Provide the [x, y] coordinate of the cell's center where the given text is located.  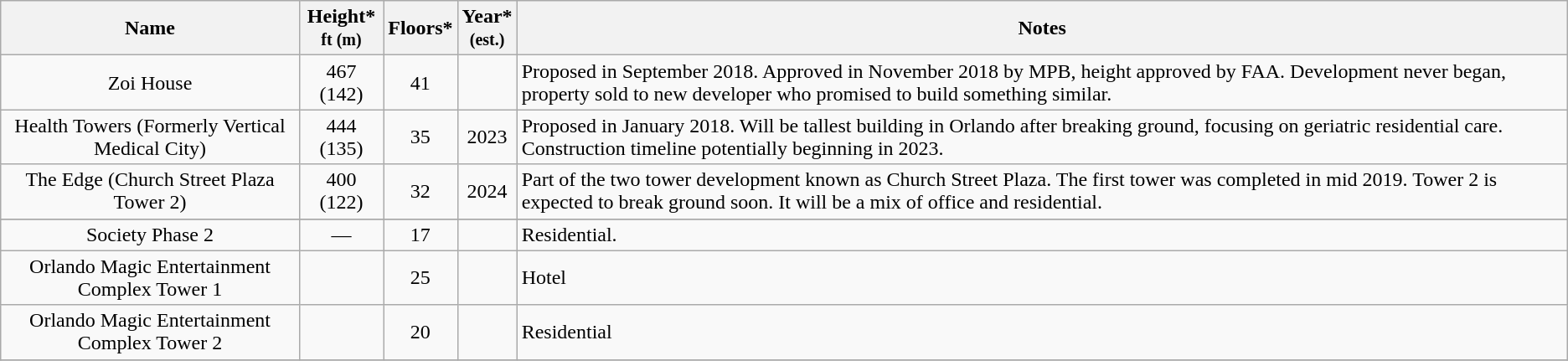
Orlando Magic Entertainment Complex Tower 2 [151, 332]
Residential. [1042, 235]
32 [420, 191]
Year*(est.) [487, 28]
Residential [1042, 332]
400 (122) [341, 191]
Height*ft (m) [341, 28]
20 [420, 332]
Zoi House [151, 82]
Notes [1042, 28]
Orlando Magic Entertainment Complex Tower 1 [151, 278]
444 (135) [341, 137]
Hotel [1042, 278]
The Edge (Church Street Plaza Tower 2) [151, 191]
Health Towers (Formerly Vertical Medical City) [151, 137]
Name [151, 28]
— [341, 235]
Floors* [420, 28]
41 [420, 82]
2023 [487, 137]
2024 [487, 191]
467 (142) [341, 82]
17 [420, 235]
25 [420, 278]
Society Phase 2 [151, 235]
35 [420, 137]
